Output the (x, y) coordinate of the center of the cell containing the given text.  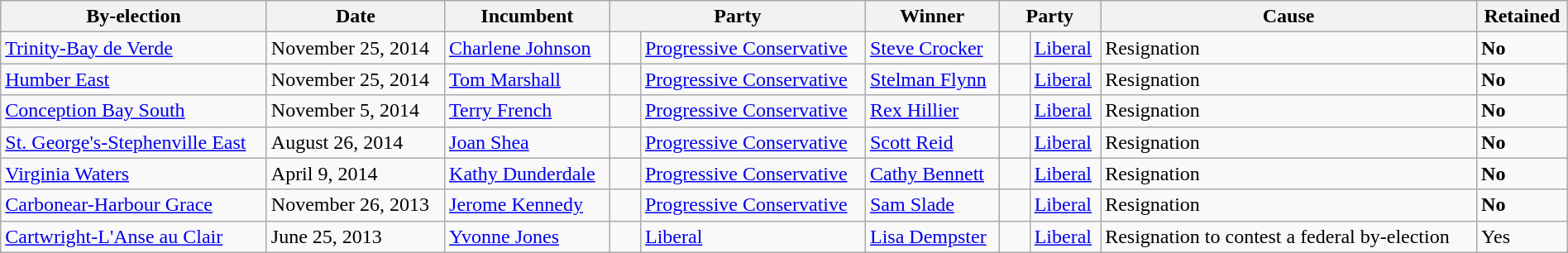
Yvonne Jones (528, 236)
Joan Shea (528, 142)
Terry French (528, 111)
Lisa Dempster (931, 236)
Incumbent (528, 17)
Jerome Kennedy (528, 205)
By-election (134, 17)
April 9, 2014 (356, 174)
Carbonear-Harbour Grace (134, 205)
Rex Hillier (931, 111)
Cartwright-L'Anse au Clair (134, 236)
Retained (1523, 17)
November 5, 2014 (356, 111)
Date (356, 17)
Scott Reid (931, 142)
Cause (1288, 17)
June 25, 2013 (356, 236)
Trinity-Bay de Verde (134, 48)
Cathy Bennett (931, 174)
St. George's-Stephenville East (134, 142)
August 26, 2014 (356, 142)
Virginia Waters (134, 174)
Resignation to contest a federal by-election (1288, 236)
Humber East (134, 79)
Tom Marshall (528, 79)
November 26, 2013 (356, 205)
Sam Slade (931, 205)
Charlene Johnson (528, 48)
Steve Crocker (931, 48)
Kathy Dunderdale (528, 174)
Conception Bay South (134, 111)
Stelman Flynn (931, 79)
Winner (931, 17)
Yes (1523, 236)
